Search for the cell housing the specified text and yield its (X, Y) center coordinate. 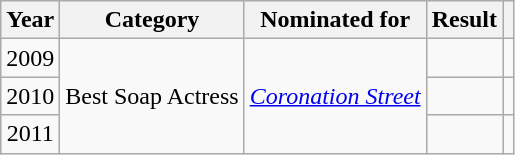
2011 (30, 134)
Nominated for (335, 20)
2010 (30, 96)
Result (464, 20)
Category (152, 20)
Coronation Street (335, 96)
Year (30, 20)
Best Soap Actress (152, 96)
2009 (30, 58)
